From the cell containing the given text, extract its center point as [X, Y] coordinate. 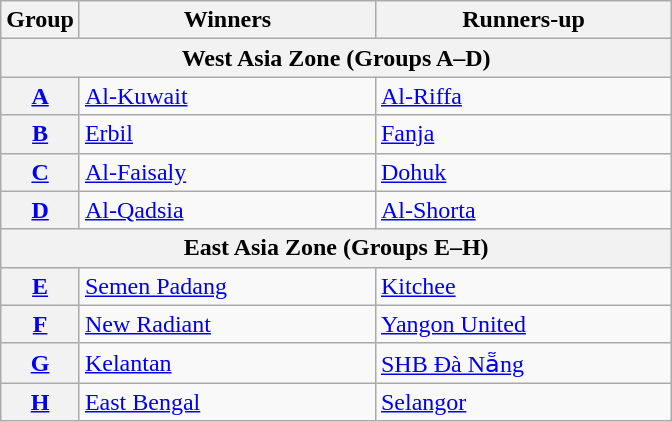
East Asia Zone (Groups E–H) [336, 248]
Runners-up [523, 20]
Semen Padang [227, 286]
C [40, 172]
West Asia Zone (Groups A–D) [336, 58]
Al-Qadsia [227, 210]
New Radiant [227, 324]
F [40, 324]
Selangor [523, 402]
H [40, 402]
Yangon United [523, 324]
Fanja [523, 134]
B [40, 134]
Dohuk [523, 172]
Al-Shorta [523, 210]
Al-Kuwait [227, 96]
G [40, 363]
Group [40, 20]
East Bengal [227, 402]
SHB Đà Nẵng [523, 363]
Kitchee [523, 286]
Winners [227, 20]
Erbil [227, 134]
Al-Faisaly [227, 172]
Al-Riffa [523, 96]
D [40, 210]
A [40, 96]
E [40, 286]
Kelantan [227, 363]
